Find where the given text appears and provide that cell's center as (x, y) coordinate. 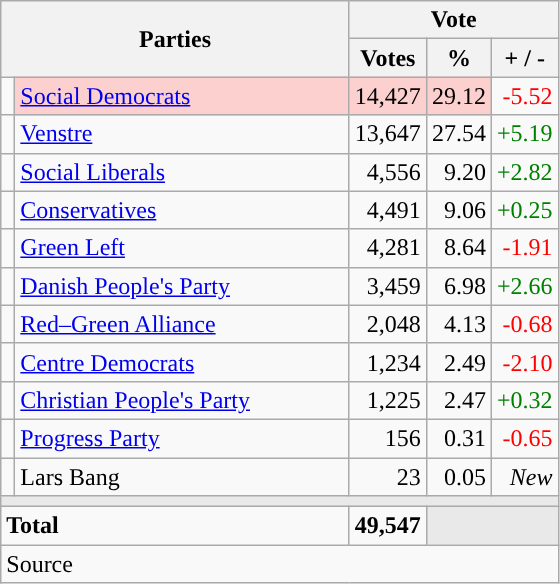
+ / - (524, 58)
29.12 (458, 96)
9.06 (458, 210)
2.49 (458, 362)
Christian People's Party (182, 400)
3,459 (388, 286)
Source (280, 564)
Parties (176, 39)
13,647 (388, 134)
2,048 (388, 324)
Green Left (182, 248)
Social Liberals (182, 172)
2.47 (458, 400)
-5.52 (524, 96)
-2.10 (524, 362)
8.64 (458, 248)
New (524, 477)
-1.91 (524, 248)
49,547 (388, 526)
+0.32 (524, 400)
Venstre (182, 134)
Centre Democrats (182, 362)
+5.19 (524, 134)
Social Democrats (182, 96)
+2.66 (524, 286)
Vote (454, 20)
Lars Bang (182, 477)
14,427 (388, 96)
1,225 (388, 400)
9.20 (458, 172)
Votes (388, 58)
Danish People's Party (182, 286)
Progress Party (182, 438)
% (458, 58)
0.05 (458, 477)
6.98 (458, 286)
4.13 (458, 324)
Red–Green Alliance (182, 324)
Conservatives (182, 210)
+2.82 (524, 172)
-0.68 (524, 324)
156 (388, 438)
-0.65 (524, 438)
4,491 (388, 210)
0.31 (458, 438)
+0.25 (524, 210)
23 (388, 477)
1,234 (388, 362)
4,281 (388, 248)
4,556 (388, 172)
27.54 (458, 134)
Total (176, 526)
